Determine the [X, Y] coordinate at the center of the cell enclosing the given text.  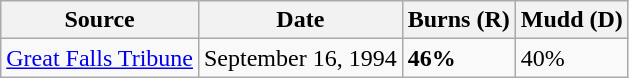
Date [300, 20]
46% [458, 58]
Burns (R) [458, 20]
Great Falls Tribune [100, 58]
Mudd (D) [572, 20]
40% [572, 58]
September 16, 1994 [300, 58]
Source [100, 20]
